Capture the cell that displays the provided text and extract its [X, Y] central coordinate. 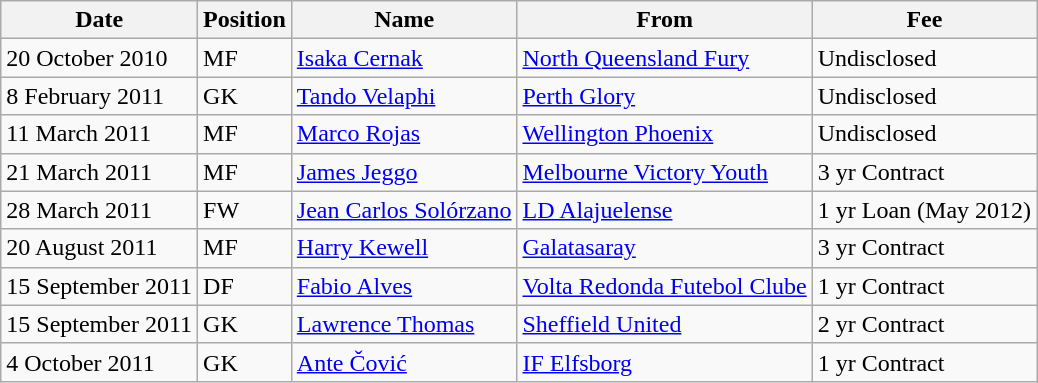
1 yr Loan (May 2012) [924, 210]
James Jeggo [404, 172]
Volta Redonda Futebol Clube [664, 286]
Fabio Alves [404, 286]
Galatasaray [664, 248]
4 October 2011 [100, 362]
IF Elfsborg [664, 362]
11 March 2011 [100, 134]
Date [100, 20]
Lawrence Thomas [404, 324]
Harry Kewell [404, 248]
28 March 2011 [100, 210]
Melbourne Victory Youth [664, 172]
2 yr Contract [924, 324]
21 March 2011 [100, 172]
Tando Velaphi [404, 96]
DF [245, 286]
Ante Čović [404, 362]
North Queensland Fury [664, 58]
Isaka Cernak [404, 58]
8 February 2011 [100, 96]
LD Alajuelense [664, 210]
Sheffield United [664, 324]
Perth Glory [664, 96]
20 August 2011 [100, 248]
Fee [924, 20]
FW [245, 210]
Name [404, 20]
From [664, 20]
Wellington Phoenix [664, 134]
Position [245, 20]
20 October 2010 [100, 58]
Marco Rojas [404, 134]
Jean Carlos Solórzano [404, 210]
